Determine the [X, Y] coordinate at the center of the cell enclosing the given text.  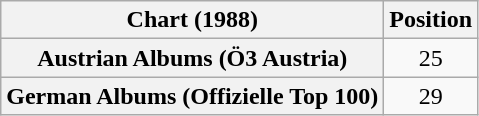
Chart (1988) [192, 20]
25 [431, 58]
Austrian Albums (Ö3 Austria) [192, 58]
29 [431, 96]
German Albums (Offizielle Top 100) [192, 96]
Position [431, 20]
